Determine the (X, Y) coordinate at the center of the cell enclosing the given text.  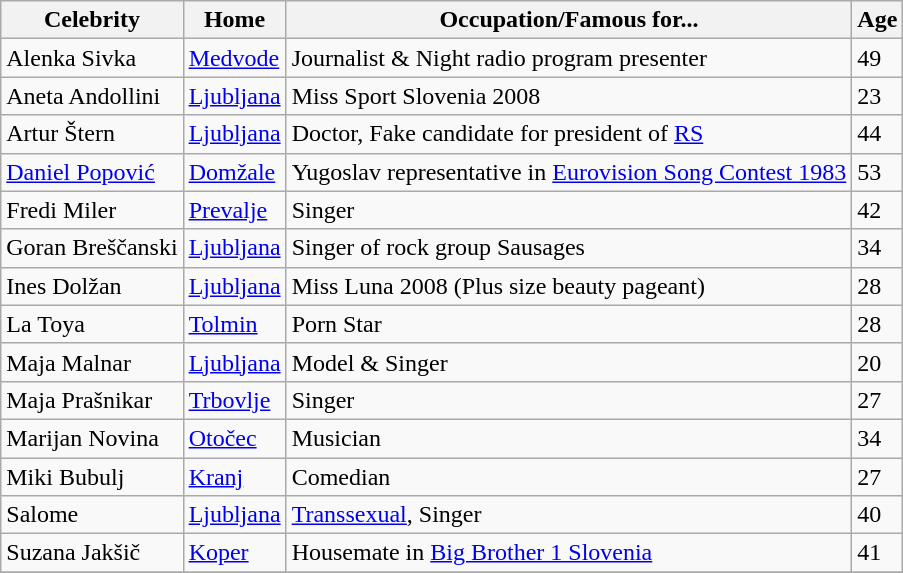
Doctor, Fake candidate for president of RS (569, 134)
Goran Breščanski (92, 248)
Housemate in Big Brother 1 Slovenia (569, 553)
49 (878, 58)
Singer of rock group Sausages (569, 248)
Maja Malnar (92, 362)
Artur Štern (92, 134)
20 (878, 362)
23 (878, 96)
Medvode (234, 58)
Aneta Andollini (92, 96)
Alenka Sivka (92, 58)
Miss Luna 2008 (Plus size beauty pageant) (569, 286)
Daniel Popović (92, 172)
Yugoslav representative in Eurovision Song Contest 1983 (569, 172)
Musician (569, 438)
Maja Prašnikar (92, 400)
La Toya (92, 324)
Prevalje (234, 210)
Model & Singer (569, 362)
Transsexual, Singer (569, 515)
Salome (92, 515)
Ines Dolžan (92, 286)
44 (878, 134)
Home (234, 20)
Celebrity (92, 20)
42 (878, 210)
Miki Bubulj (92, 477)
Comedian (569, 477)
40 (878, 515)
Suzana Jakšič (92, 553)
Marijan Novina (92, 438)
Otočec (234, 438)
Fredi Miler (92, 210)
Kranj (234, 477)
Domžale (234, 172)
41 (878, 553)
Tolmin (234, 324)
Age (878, 20)
Porn Star (569, 324)
Journalist & Night radio program presenter (569, 58)
Occupation/Famous for... (569, 20)
Miss Sport Slovenia 2008 (569, 96)
53 (878, 172)
Trbovlje (234, 400)
Koper (234, 553)
